Provide the (X, Y) coordinate of the cell's center where the given text is located.  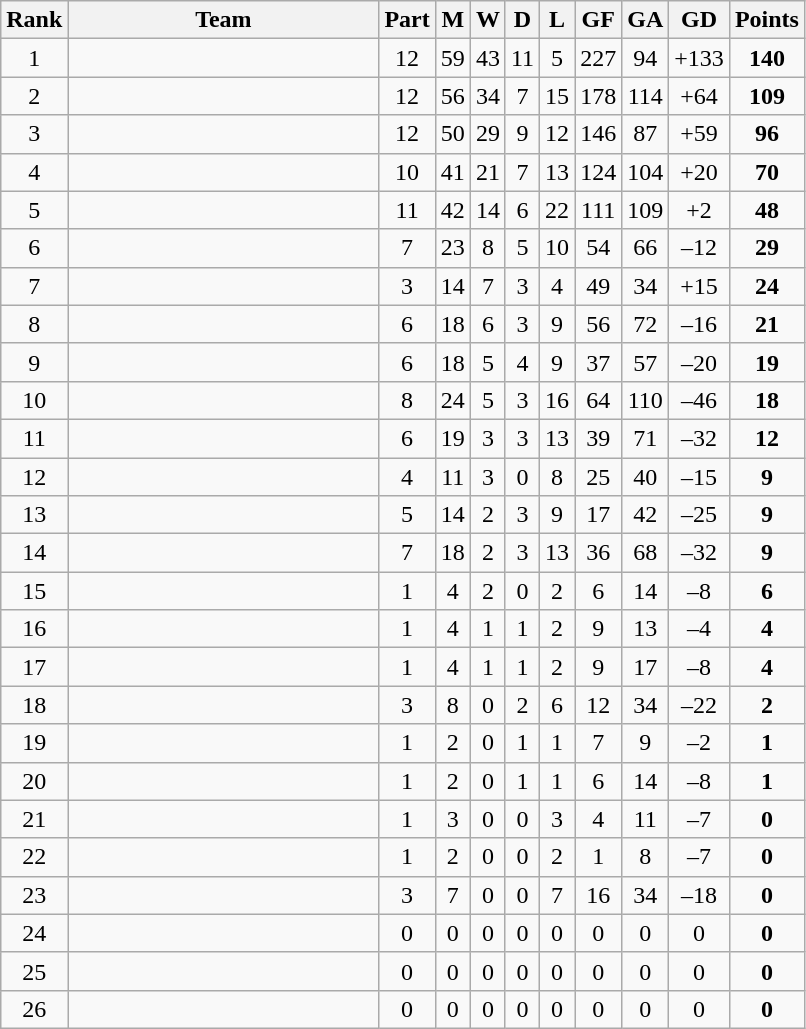
L (558, 20)
59 (452, 58)
68 (646, 553)
GD (700, 20)
72 (646, 324)
110 (646, 400)
49 (598, 286)
87 (646, 134)
114 (646, 96)
–18 (700, 895)
D (522, 20)
146 (598, 134)
–4 (700, 629)
111 (598, 210)
Points (766, 20)
104 (646, 172)
W (488, 20)
GF (598, 20)
+20 (700, 172)
178 (598, 96)
70 (766, 172)
54 (598, 248)
41 (452, 172)
50 (452, 134)
66 (646, 248)
40 (646, 477)
–16 (700, 324)
Team (224, 20)
57 (646, 362)
–46 (700, 400)
39 (598, 438)
+59 (700, 134)
94 (646, 58)
227 (598, 58)
64 (598, 400)
+2 (700, 210)
M (452, 20)
–2 (700, 743)
GA (646, 20)
71 (646, 438)
Rank (34, 20)
+15 (700, 286)
–25 (700, 515)
+133 (700, 58)
96 (766, 134)
20 (34, 781)
124 (598, 172)
Part (407, 20)
26 (34, 1009)
36 (598, 553)
+64 (700, 96)
140 (766, 58)
–15 (700, 477)
–20 (700, 362)
43 (488, 58)
–12 (700, 248)
48 (766, 210)
37 (598, 362)
–22 (700, 705)
